Identify which cell holds the provided text, then report its (X, Y) central coordinate. 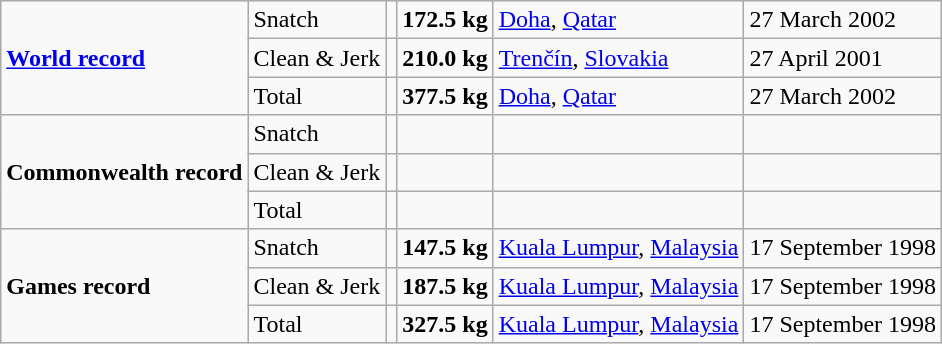
Trenčín, Slovakia (618, 58)
World record (124, 58)
210.0 kg (445, 58)
172.5 kg (445, 20)
377.5 kg (445, 96)
187.5 kg (445, 286)
327.5 kg (445, 324)
Games record (124, 286)
Commonwealth record (124, 172)
147.5 kg (445, 248)
27 April 2001 (843, 58)
